Extract the (X, Y) coordinate from the center of the cell holding the provided text.  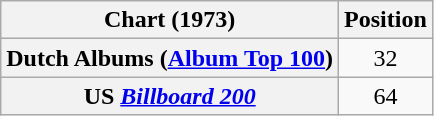
Dutch Albums (Album Top 100) (170, 58)
64 (386, 96)
Chart (1973) (170, 20)
32 (386, 58)
US Billboard 200 (170, 96)
Position (386, 20)
